Capture the cell that displays the provided text and extract its (X, Y) central coordinate. 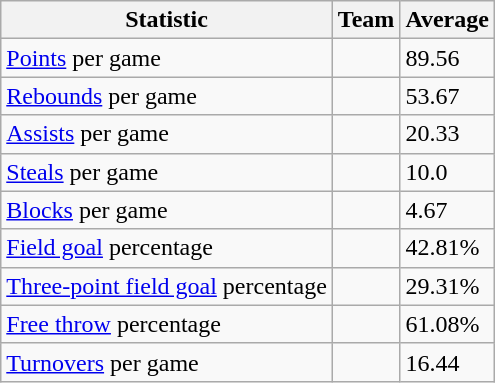
Blocks per game (167, 210)
10.0 (448, 172)
Average (448, 20)
Turnovers per game (167, 362)
Statistic (167, 20)
53.67 (448, 96)
89.56 (448, 58)
4.67 (448, 210)
29.31% (448, 286)
Points per game (167, 58)
Rebounds per game (167, 96)
Steals per game (167, 172)
16.44 (448, 362)
61.08% (448, 324)
Field goal percentage (167, 248)
20.33 (448, 134)
42.81% (448, 248)
Assists per game (167, 134)
Team (366, 20)
Free throw percentage (167, 324)
Three-point field goal percentage (167, 286)
